Locate the cell with the specified text and output its (x, y) center coordinate. 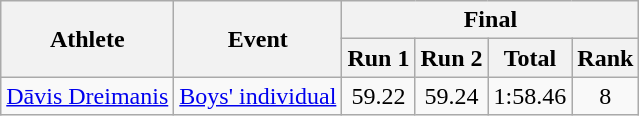
Run 2 (452, 58)
1:58.46 (530, 96)
Rank (606, 58)
59.24 (452, 96)
Athlete (88, 39)
Boys' individual (258, 96)
Dāvis Dreimanis (88, 96)
Event (258, 39)
Final (490, 20)
59.22 (378, 96)
8 (606, 96)
Total (530, 58)
Run 1 (378, 58)
